Determine the (x, y) coordinate at the center of the cell enclosing the given text.  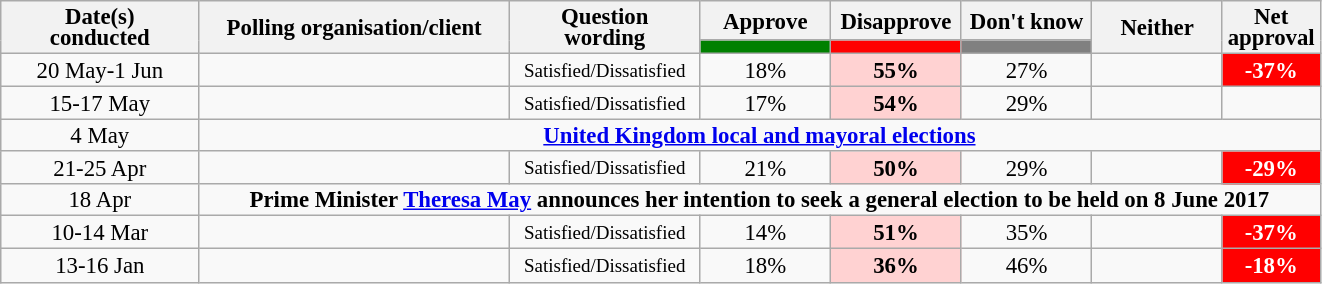
54% (896, 104)
-18% (1271, 266)
36% (896, 266)
Don't know (1026, 20)
Questionwording (604, 28)
46% (1026, 266)
15-17 May (100, 104)
4 May (100, 136)
14% (766, 232)
13-16 Jan (100, 266)
10-14 Mar (100, 232)
27% (1026, 70)
50% (896, 168)
35% (1026, 232)
21% (766, 168)
18 Apr (100, 200)
20 May-1 Jun (100, 70)
Net approval (1271, 28)
51% (896, 232)
Polling organisation/client (354, 28)
United Kingdom local and mayoral elections (760, 136)
Prime Minister Theresa May announces her intention to seek a general election to be held on 8 June 2017 (760, 200)
Neither (1158, 28)
17% (766, 104)
-29% (1271, 168)
Date(s)conducted (100, 28)
Disapprove (896, 20)
Approve (766, 20)
21-25 Apr (100, 168)
55% (896, 70)
